Identify which cell holds the provided text, then report its (X, Y) central coordinate. 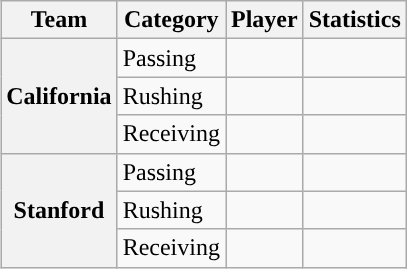
California (59, 96)
Category (171, 20)
Stanford (59, 210)
Statistics (354, 20)
Team (59, 20)
Player (265, 20)
